Detect which cell encompasses the target text, then output its (x, y) center coordinate. 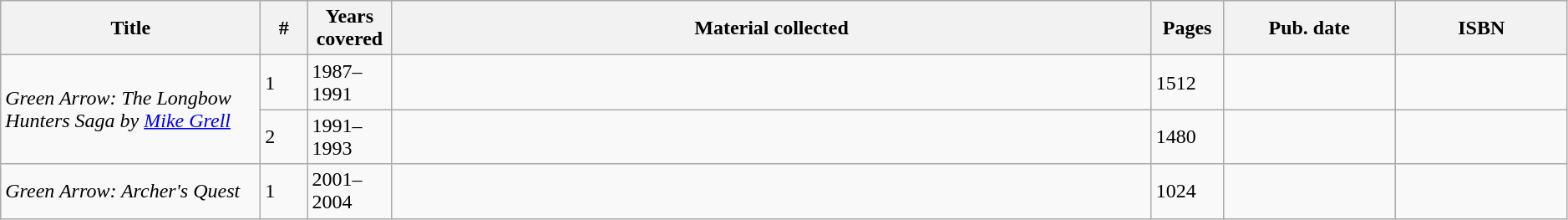
2001–2004 (349, 191)
Pub. date (1309, 28)
Pages (1187, 28)
ISBN (1481, 28)
2 (284, 137)
Green Arrow: The Longbow Hunters Saga by Mike Grell (130, 110)
# (284, 28)
1512 (1187, 82)
1480 (1187, 137)
Title (130, 28)
Material collected (772, 28)
1024 (1187, 191)
1987–1991 (349, 82)
1991–1993 (349, 137)
Years covered (349, 28)
Green Arrow: Archer's Quest (130, 191)
